Find where the given text appears and provide that cell's center as [x, y] coordinate. 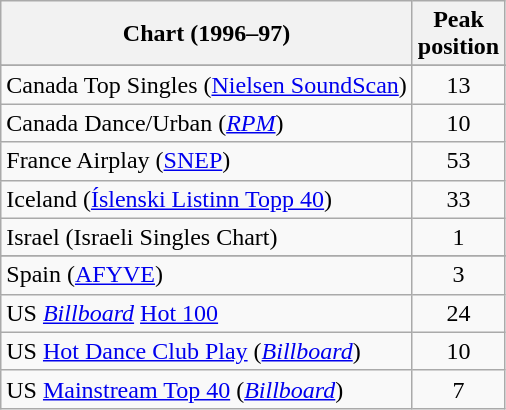
US Hot Dance Club Play (Billboard) [207, 351]
Peakposition [458, 34]
Spain (AFYVE) [207, 275]
3 [458, 275]
33 [458, 199]
Canada Top Singles (Nielsen SoundScan) [207, 85]
Canada Dance/Urban (RPM) [207, 123]
France Airplay (SNEP) [207, 161]
Iceland (Íslenski Listinn Topp 40) [207, 199]
Chart (1996–97) [207, 34]
Israel (Israeli Singles Chart) [207, 237]
7 [458, 389]
24 [458, 313]
US Billboard Hot 100 [207, 313]
US Mainstream Top 40 (Billboard) [207, 389]
1 [458, 237]
13 [458, 85]
53 [458, 161]
